From the cell containing the given text, extract its center point as (x, y) coordinate. 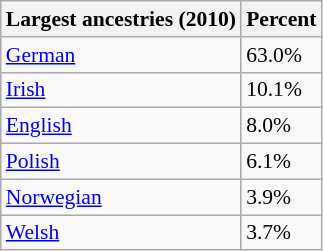
Norwegian (121, 197)
Largest ancestries (2010) (121, 19)
Irish (121, 90)
German (121, 55)
63.0% (281, 55)
10.1% (281, 90)
3.7% (281, 233)
6.1% (281, 162)
Polish (121, 162)
8.0% (281, 126)
English (121, 126)
Percent (281, 19)
3.9% (281, 197)
Welsh (121, 233)
